Extract the (x, y) coordinate from the center of the cell holding the provided text.  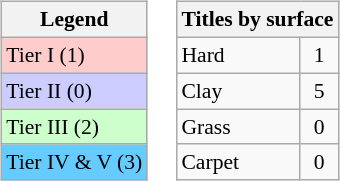
Carpet (238, 162)
Titles by surface (257, 20)
Tier IV & V (3) (74, 162)
Tier I (1) (74, 55)
Grass (238, 127)
1 (319, 55)
Tier II (0) (74, 91)
Tier III (2) (74, 127)
Legend (74, 20)
Clay (238, 91)
5 (319, 91)
Hard (238, 55)
